Locate the cell with the specified text and output its [X, Y] center coordinate. 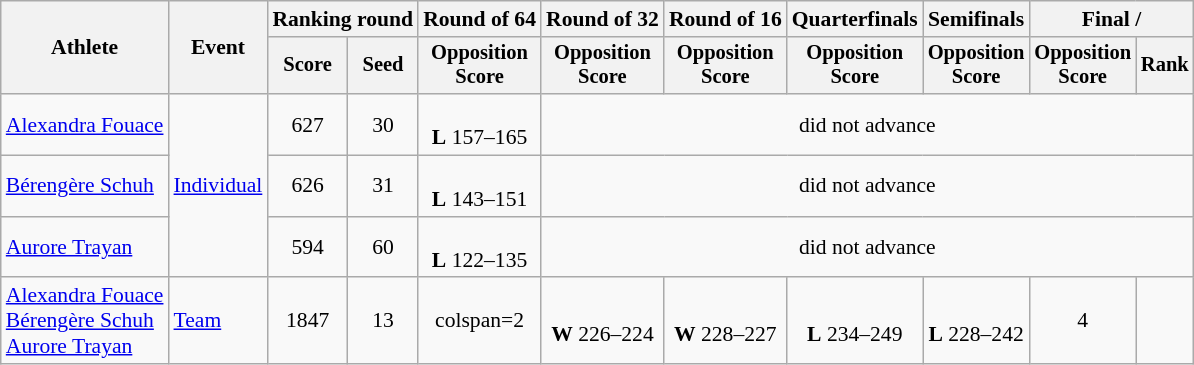
60 [383, 248]
Alexandra FouaceBérengère SchuhAurore Trayan [85, 322]
Team [218, 322]
626 [308, 186]
Athlete [85, 48]
L 157–165 [480, 124]
L 234–249 [855, 322]
Round of 32 [602, 19]
Bérengère Schuh [85, 186]
colspan=2 [480, 322]
W 228–227 [726, 322]
Quarterfinals [855, 19]
13 [383, 322]
W 226–224 [602, 322]
Alexandra Fouace [85, 124]
627 [308, 124]
Seed [383, 66]
Ranking round [342, 19]
31 [383, 186]
Rank [1165, 66]
Semifinals [976, 19]
L 143–151 [480, 186]
Round of 16 [726, 19]
1847 [308, 322]
Final / [1111, 19]
30 [383, 124]
L 228–242 [976, 322]
Score [308, 66]
Individual [218, 186]
Aurore Trayan [85, 248]
594 [308, 248]
L 122–135 [480, 248]
Event [218, 48]
4 [1082, 322]
Round of 64 [480, 19]
